Identify which cell holds the provided text, then report its [X, Y] central coordinate. 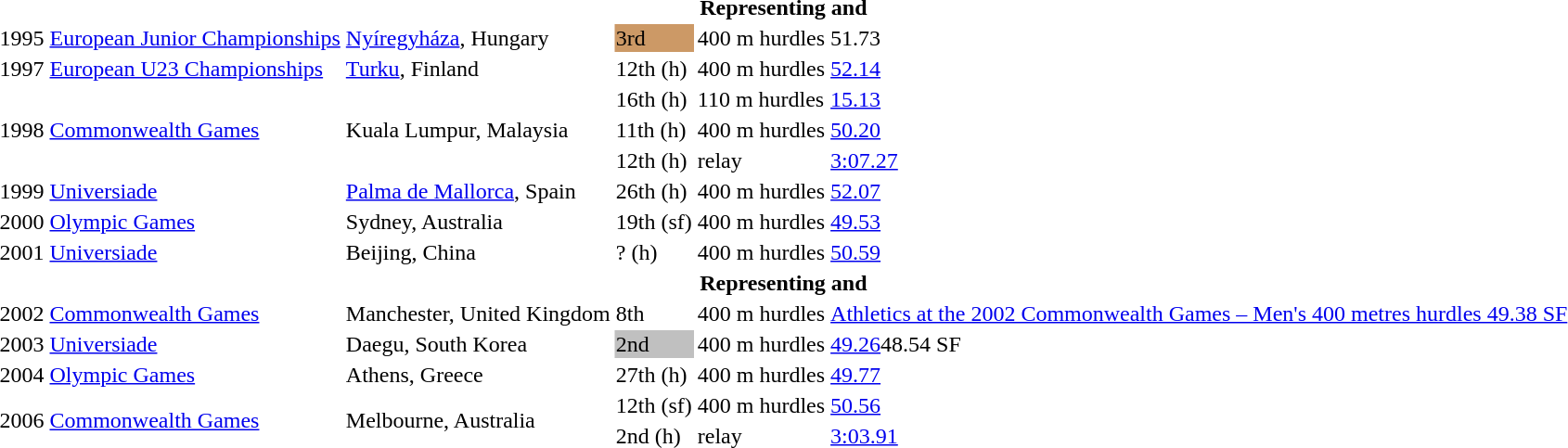
Nyíregyháza, Hungary [478, 38]
19th (sf) [653, 222]
Turku, Finland [478, 69]
relay [761, 160]
Athens, Greece [478, 375]
European Junior Championships [195, 38]
110 m hurdles [761, 99]
Manchester, United Kingdom [478, 314]
Palma de Mallorca, Spain [478, 191]
Sydney, Australia [478, 222]
? (h) [653, 252]
12th (sf) [653, 405]
8th [653, 314]
2nd [653, 344]
Daegu, South Korea [478, 344]
16th (h) [653, 99]
Beijing, China [478, 252]
Kuala Lumpur, Malaysia [478, 130]
11th (h) [653, 130]
3rd [653, 38]
26th (h) [653, 191]
27th (h) [653, 375]
European U23 Championships [195, 69]
